Provide the (x, y) coordinate of the cell's center where the given text is located.  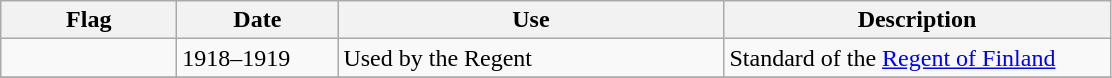
Date (258, 20)
Used by the Regent (531, 58)
Standard of the Regent of Finland (917, 58)
Flag (89, 20)
Use (531, 20)
1918–1919 (258, 58)
Description (917, 20)
